Search for the cell housing the specified text and yield its [X, Y] center coordinate. 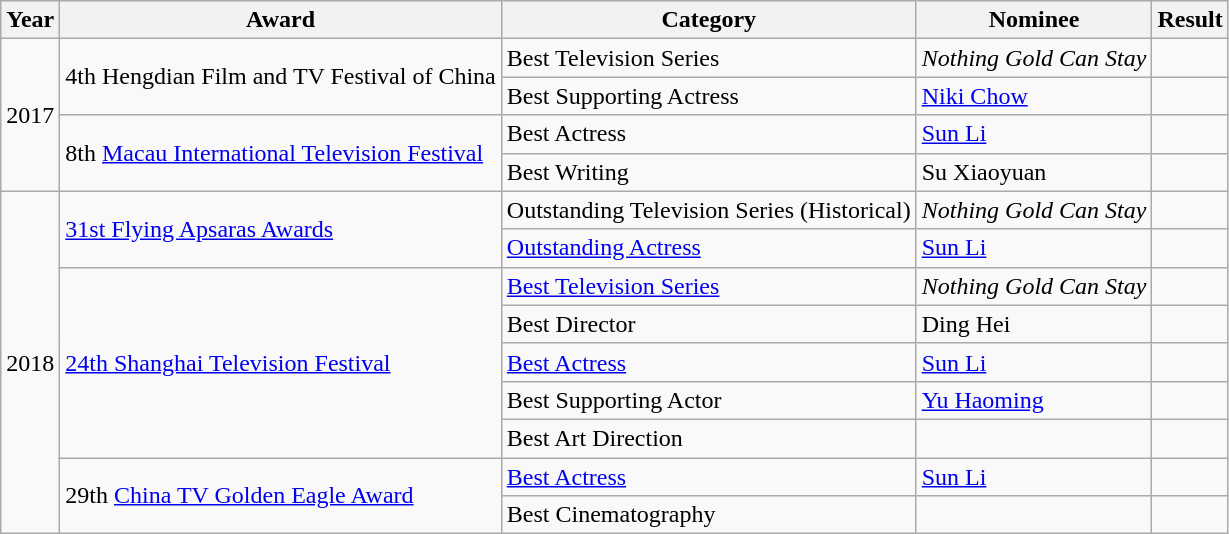
8th Macau International Television Festival [280, 153]
Ding Hei [1034, 324]
Category [708, 20]
Yu Haoming [1034, 400]
Outstanding Actress [708, 248]
Award [280, 20]
24th Shanghai Television Festival [280, 362]
Best Writing [708, 172]
Su Xiaoyuan [1034, 172]
Year [30, 20]
Outstanding Television Series (Historical) [708, 210]
31st Flying Apsaras Awards [280, 229]
Niki Chow [1034, 96]
2018 [30, 362]
Best Supporting Actress [708, 96]
Best Director [708, 324]
4th Hengdian Film and TV Festival of China [280, 77]
Result [1190, 20]
Nominee [1034, 20]
Best Cinematography [708, 515]
2017 [30, 115]
Best Supporting Actor [708, 400]
29th China TV Golden Eagle Award [280, 496]
Best Art Direction [708, 438]
